Extract the [x, y] coordinate from the center of the cell holding the provided text.  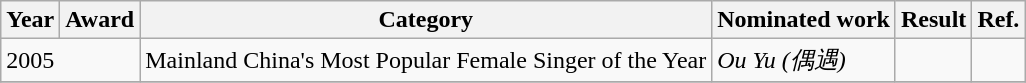
Ou Yu (偶遇) [804, 60]
Result [933, 20]
Year [30, 20]
2005 [70, 60]
Award [100, 20]
Category [426, 20]
Mainland China's Most Popular Female Singer of the Year [426, 60]
Ref. [998, 20]
Nominated work [804, 20]
